Find where the given text appears and provide that cell's center as [x, y] coordinate. 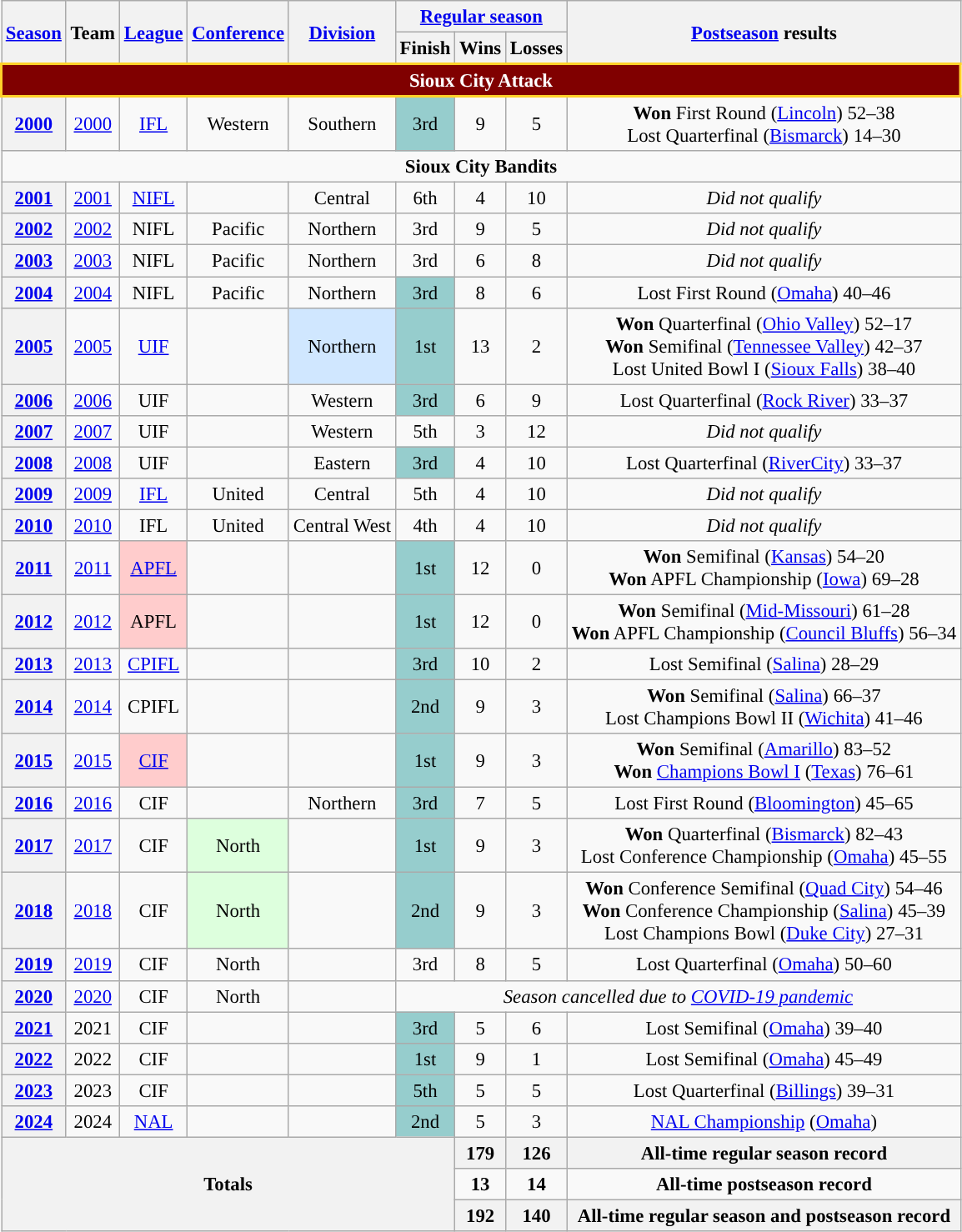
Postseason results [764, 33]
League [153, 33]
Won Semifinal (Salina) 66–37 Lost Champions Bowl II (Wichita) 41–46 [764, 707]
Lost Semifinal (Salina) 28–29 [764, 664]
All-time regular season and postseason record [764, 1215]
Lost Quarterfinal (Billings) 39–31 [764, 1090]
Lost Quarterfinal (Omaha) 50–60 [764, 965]
Conference [238, 33]
Central West [342, 525]
Won Quarterfinal (Ohio Valley) 52–17 Won Semifinal (Tennessee Valley) 42–37 Lost United Bowl I (Sioux Falls) 38–40 [764, 346]
Regular season [481, 17]
Finish [425, 48]
Lost First Round (Bloomington) 45–65 [764, 804]
NAL Championship (Omaha) [764, 1122]
Won Quarterfinal (Bismarck) 82–43 Lost Conference Championship (Omaha) 45–55 [764, 845]
Won Conference Semifinal (Quad City) 54–46 Won Conference Championship (Salina) 45–39 Lost Champions Bowl (Duke City) 27–31 [764, 911]
1 [537, 1059]
126 [537, 1153]
Season cancelled due to COVID-19 pandemic [678, 996]
4th [425, 525]
140 [537, 1215]
Wins [480, 48]
Sioux City Bandits [482, 167]
Division [342, 33]
All-time postseason record [764, 1184]
Lost First Round (Omaha) 40–46 [764, 293]
Season [34, 33]
179 [480, 1153]
Lost Semifinal (Omaha) 39–40 [764, 1028]
192 [480, 1215]
Totals [228, 1184]
Won Semifinal (Amarillo) 83–52 Won Champions Bowl I (Texas) 76–61 [764, 760]
Lost Quarterfinal (Rock River) 33–37 [764, 400]
14 [537, 1184]
All-time regular season record [764, 1153]
Sioux City Attack [482, 80]
Won Semifinal (Mid-Missouri) 61–28 Won APFL Championship (Council Bluffs) 56–34 [764, 622]
Lost Semifinal (Omaha) 45–49 [764, 1059]
Losses [537, 48]
Southern [342, 123]
Eastern [342, 463]
NAL [153, 1122]
Won First Round (Lincoln) 52–38 Lost Quarterfinal (Bismarck) 14–30 [764, 123]
Lost Quarterfinal (RiverCity) 33–37 [764, 463]
6th [425, 198]
Won Semifinal (Kansas) 54–20 Won APFL Championship (Iowa) 69–28 [764, 568]
7 [480, 804]
Team [93, 33]
